Locate the cell with the specified text and output its (X, Y) center coordinate. 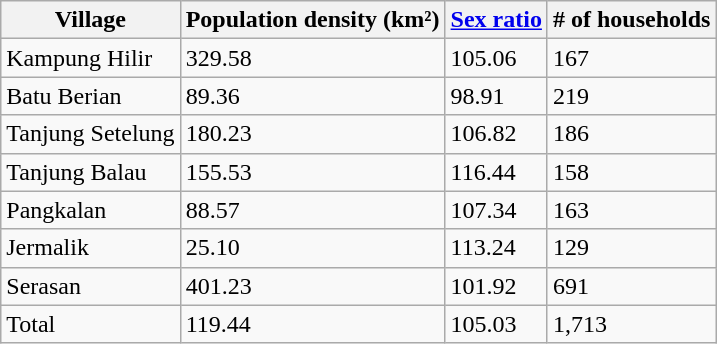
101.92 (496, 286)
167 (631, 58)
Sex ratio (496, 20)
113.24 (496, 248)
329.58 (312, 58)
Tanjung Setelung (90, 134)
105.03 (496, 324)
Population density (km²) (312, 20)
401.23 (312, 286)
186 (631, 134)
1,713 (631, 324)
129 (631, 248)
Kampung Hilir (90, 58)
219 (631, 96)
158 (631, 172)
Jermalik (90, 248)
Tanjung Balau (90, 172)
98.91 (496, 96)
180.23 (312, 134)
107.34 (496, 210)
25.10 (312, 248)
119.44 (312, 324)
105.06 (496, 58)
89.36 (312, 96)
Village (90, 20)
Pangkalan (90, 210)
163 (631, 210)
691 (631, 286)
Total (90, 324)
# of households (631, 20)
88.57 (312, 210)
155.53 (312, 172)
106.82 (496, 134)
116.44 (496, 172)
Batu Berian (90, 96)
Serasan (90, 286)
